Scan for the cell matching the given text and deliver its (X, Y) coordinate at center. 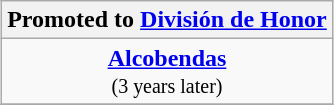
Promoted to División de Honor (168, 20)
Alcobendas(3 years later) (168, 72)
